Output the (x, y) coordinate of the center of the cell containing the given text.  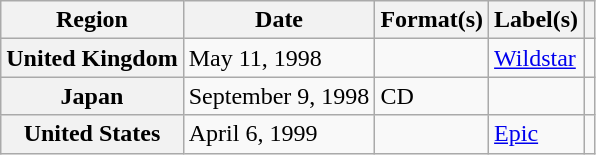
Japan (92, 96)
CD (432, 96)
September 9, 1998 (279, 96)
May 11, 1998 (279, 58)
Epic (536, 134)
Format(s) (432, 20)
Region (92, 20)
United Kingdom (92, 58)
Label(s) (536, 20)
Date (279, 20)
United States (92, 134)
Wildstar (536, 58)
April 6, 1999 (279, 134)
